Extract the [x, y] coordinate from the center of the cell holding the provided text.  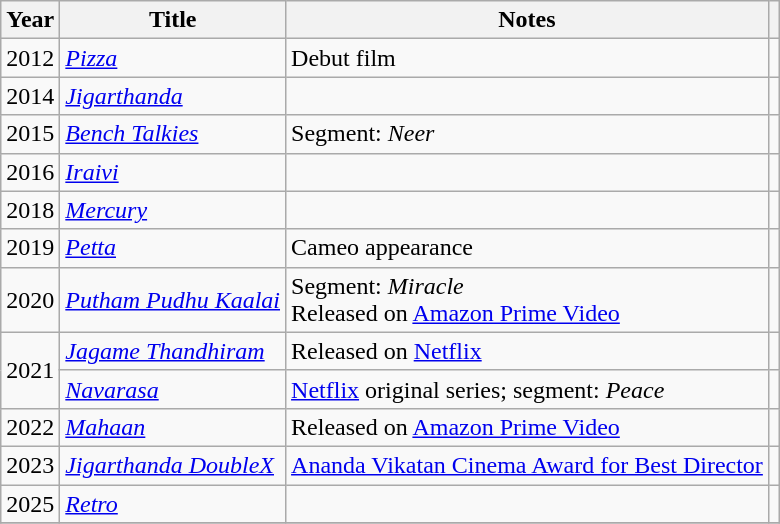
Petta [173, 248]
Pizza [173, 58]
Putham Pudhu Kaalai [173, 300]
Iraivi [173, 172]
2018 [30, 210]
Jigarthanda DoubleX [173, 465]
Ananda Vikatan Cinema Award for Best Director [528, 465]
2015 [30, 134]
2021 [30, 370]
2019 [30, 248]
Segment: MiracleReleased on Amazon Prime Video [528, 300]
Released on Amazon Prime Video [528, 427]
Released on Netflix [528, 351]
2023 [30, 465]
Year [30, 20]
Retro [173, 503]
Jagame Thandhiram [173, 351]
2014 [30, 96]
Navarasa [173, 389]
Bench Talkies [173, 134]
2020 [30, 300]
2016 [30, 172]
Segment: Neer [528, 134]
2022 [30, 427]
Mercury [173, 210]
Debut film [528, 58]
Netflix original series; segment: Peace [528, 389]
Notes [528, 20]
2025 [30, 503]
Title [173, 20]
Jigarthanda [173, 96]
Cameo appearance [528, 248]
Mahaan [173, 427]
2012 [30, 58]
